Extract the (X, Y) coordinate from the center of the cell holding the provided text.  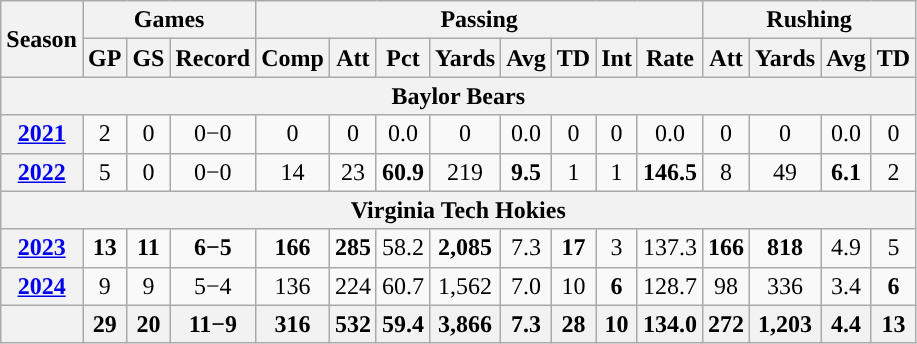
136 (293, 286)
134.0 (670, 324)
Virginia Tech Hokies (458, 210)
58.2 (402, 248)
3 (617, 248)
2,085 (466, 248)
Comp (293, 58)
224 (352, 286)
23 (352, 172)
1,203 (786, 324)
3.4 (846, 286)
219 (466, 172)
5−4 (213, 286)
Passing (480, 20)
4.9 (846, 248)
GS (148, 58)
49 (786, 172)
6−5 (213, 248)
14 (293, 172)
3,866 (466, 324)
28 (573, 324)
98 (726, 286)
2024 (42, 286)
Baylor Bears (458, 96)
128.7 (670, 286)
4.4 (846, 324)
Games (168, 20)
Season (42, 39)
29 (104, 324)
17 (573, 248)
6.1 (846, 172)
336 (786, 286)
GP (104, 58)
60.9 (402, 172)
Record (213, 58)
11 (148, 248)
2023 (42, 248)
20 (148, 324)
60.7 (402, 286)
7.0 (526, 286)
285 (352, 248)
2022 (42, 172)
Pct (402, 58)
532 (352, 324)
Rate (670, 58)
59.4 (402, 324)
9.5 (526, 172)
Int (617, 58)
2021 (42, 134)
316 (293, 324)
11−9 (213, 324)
137.3 (670, 248)
1,562 (466, 286)
Rushing (808, 20)
146.5 (670, 172)
8 (726, 172)
272 (726, 324)
818 (786, 248)
